Provide the (x, y) coordinate of the cell's center where the given text is located.  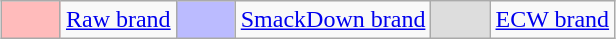
Raw brand (118, 20)
SmackDown brand (333, 20)
ECW brand (552, 20)
